Search for the cell housing the specified text and yield its [X, Y] center coordinate. 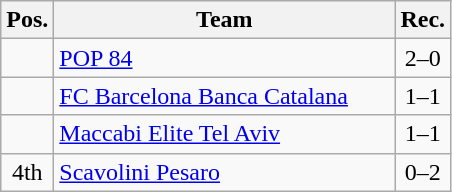
2–0 [423, 58]
Maccabi Elite Tel Aviv [224, 134]
Pos. [28, 20]
4th [28, 172]
Rec. [423, 20]
POP 84 [224, 58]
FC Barcelona Banca Catalana [224, 96]
Team [224, 20]
0–2 [423, 172]
Scavolini Pesaro [224, 172]
